Find where the given text appears and provide that cell's center as [X, Y] coordinate. 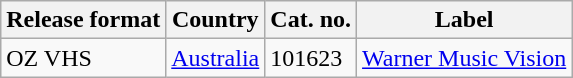
Warner Music Vision [464, 58]
Label [464, 20]
101623 [311, 58]
Release format [84, 20]
Australia [216, 58]
Cat. no. [311, 20]
OZ VHS [84, 58]
Country [216, 20]
